Capture the cell that displays the provided text and extract its [x, y] central coordinate. 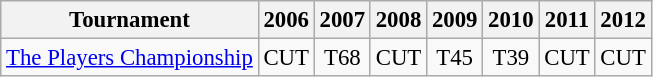
The Players Championship [130, 58]
2012 [623, 20]
T45 [455, 58]
2009 [455, 20]
T39 [511, 58]
2007 [342, 20]
Tournament [130, 20]
2011 [567, 20]
2010 [511, 20]
T68 [342, 58]
2008 [398, 20]
2006 [286, 20]
